From the cell containing the given text, extract its center point as (x, y) coordinate. 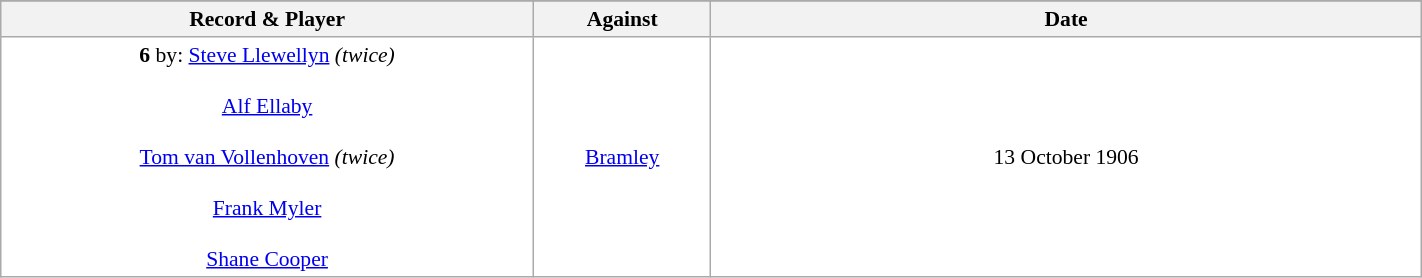
Date (1066, 19)
Bramley (622, 157)
Record & Player (268, 19)
6 by: Steve Llewellyn (twice) Alf Ellaby Tom van Vollenhoven (twice) Frank Myler Shane Cooper (268, 157)
Against (622, 19)
13 October 1906 (1066, 157)
